Return (X, Y) of the center of cell containing provided text 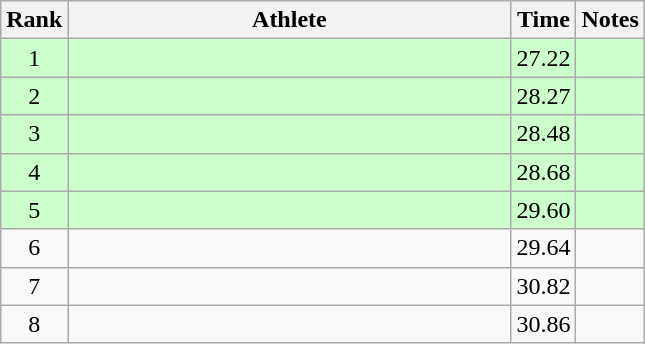
7 (34, 286)
3 (34, 134)
1 (34, 58)
8 (34, 324)
29.64 (544, 248)
Athlete (290, 20)
27.22 (544, 58)
28.48 (544, 134)
30.86 (544, 324)
Notes (610, 20)
4 (34, 172)
29.60 (544, 210)
5 (34, 210)
28.68 (544, 172)
30.82 (544, 286)
6 (34, 248)
Time (544, 20)
Rank (34, 20)
2 (34, 96)
28.27 (544, 96)
